Search for the cell housing the specified text and yield its (x, y) center coordinate. 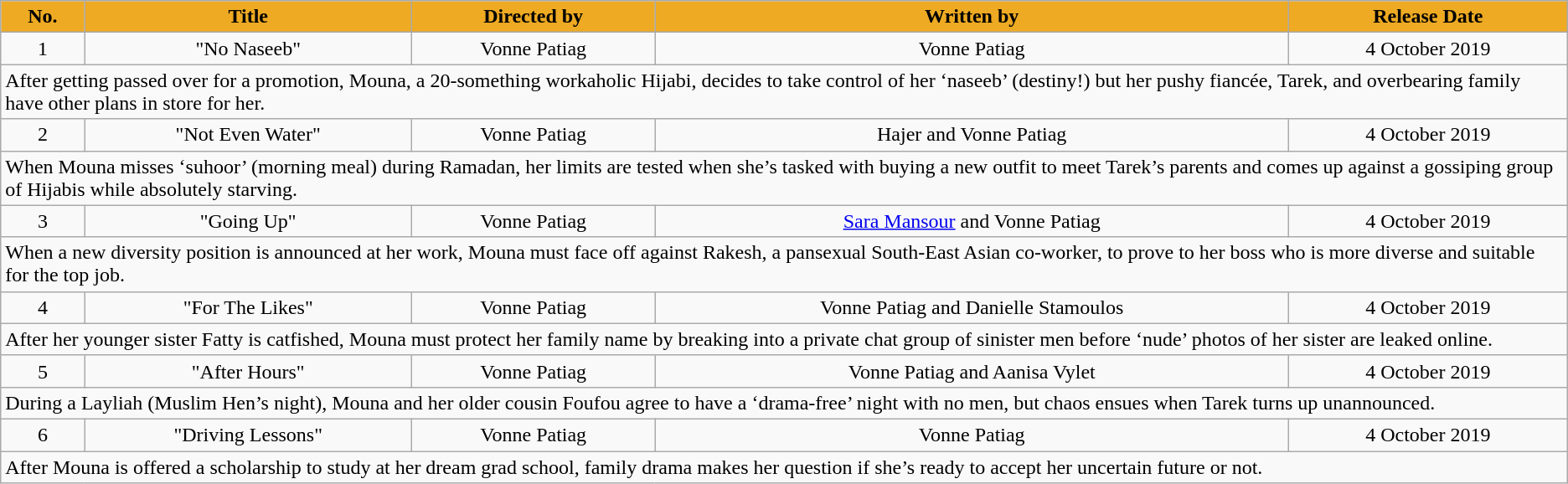
Release Date (1427, 17)
Sara Mansour and Vonne Patiag (972, 221)
Hajer and Vonne Patiag (972, 135)
"Driving Lessons" (248, 435)
"No Naseeb" (248, 49)
Vonne Patiag and Aanisa Vylet (972, 371)
5 (43, 371)
Written by (972, 17)
Vonne Patiag and Danielle Stamoulos (972, 307)
No. (43, 17)
1 (43, 49)
Title (248, 17)
Directed by (533, 17)
"Not Even Water" (248, 135)
3 (43, 221)
"For The Likes" (248, 307)
6 (43, 435)
4 (43, 307)
"After Hours" (248, 371)
2 (43, 135)
"Going Up" (248, 221)
